Detect which cell encompasses the target text, then output its [x, y] center coordinate. 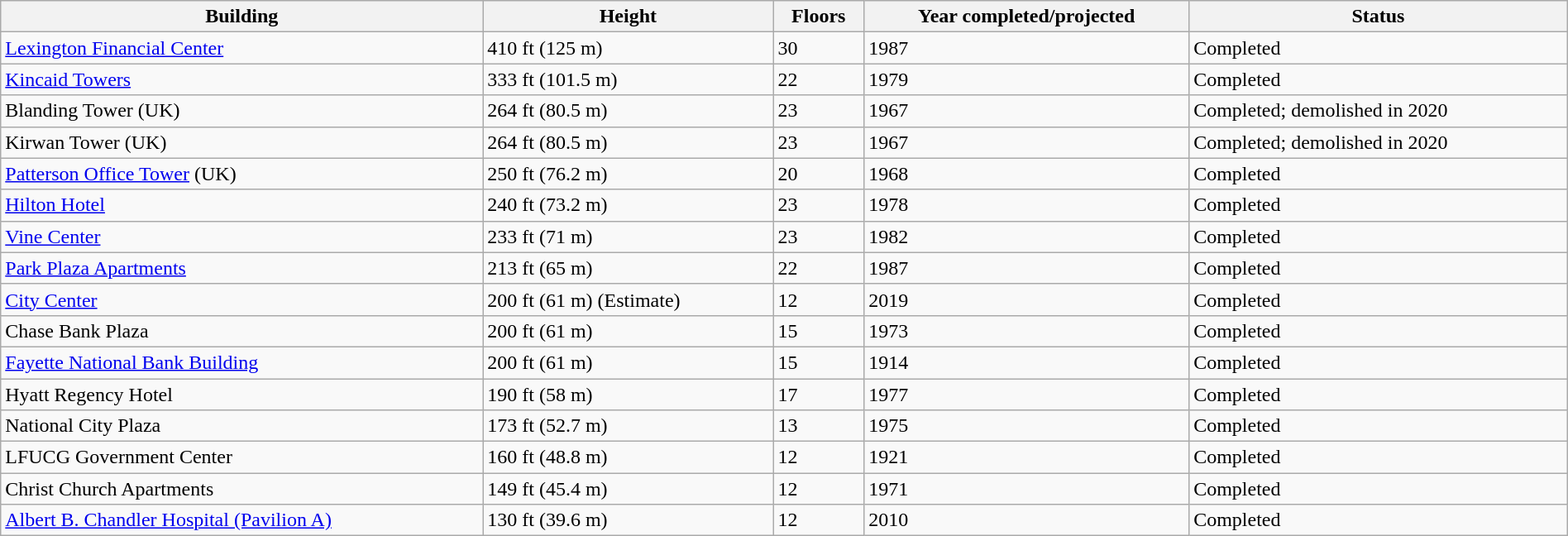
Fayette National Bank Building [241, 362]
City Center [241, 299]
1921 [1027, 457]
250 ft (76.2 m) [629, 174]
Lexington Financial Center [241, 48]
1968 [1027, 174]
Height [629, 17]
1975 [1027, 426]
Building [241, 17]
Hyatt Regency Hotel [241, 395]
Albert B. Chandler Hospital (Pavilion A) [241, 520]
190 ft (58 m) [629, 395]
Vine Center [241, 237]
1982 [1027, 237]
Patterson Office Tower (UK) [241, 174]
2019 [1027, 299]
30 [819, 48]
Kincaid Towers [241, 79]
National City Plaza [241, 426]
1977 [1027, 395]
1979 [1027, 79]
17 [819, 395]
213 ft (65 m) [629, 268]
1914 [1027, 362]
Kirwan Tower (UK) [241, 142]
2010 [1027, 520]
1971 [1027, 489]
Chase Bank Plaza [241, 331]
Status [1379, 17]
160 ft (48.8 m) [629, 457]
200 ft (61 m) (Estimate) [629, 299]
13 [819, 426]
149 ft (45.4 m) [629, 489]
20 [819, 174]
130 ft (39.6 m) [629, 520]
410 ft (125 m) [629, 48]
Hilton Hotel [241, 205]
Year completed/projected [1027, 17]
LFUCG Government Center [241, 457]
173 ft (52.7 m) [629, 426]
1973 [1027, 331]
Blanding Tower (UK) [241, 111]
1978 [1027, 205]
Floors [819, 17]
333 ft (101.5 m) [629, 79]
Christ Church Apartments [241, 489]
240 ft (73.2 m) [629, 205]
Park Plaza Apartments [241, 268]
233 ft (71 m) [629, 237]
